Extract the [x, y] coordinate from the center of the cell holding the provided text.  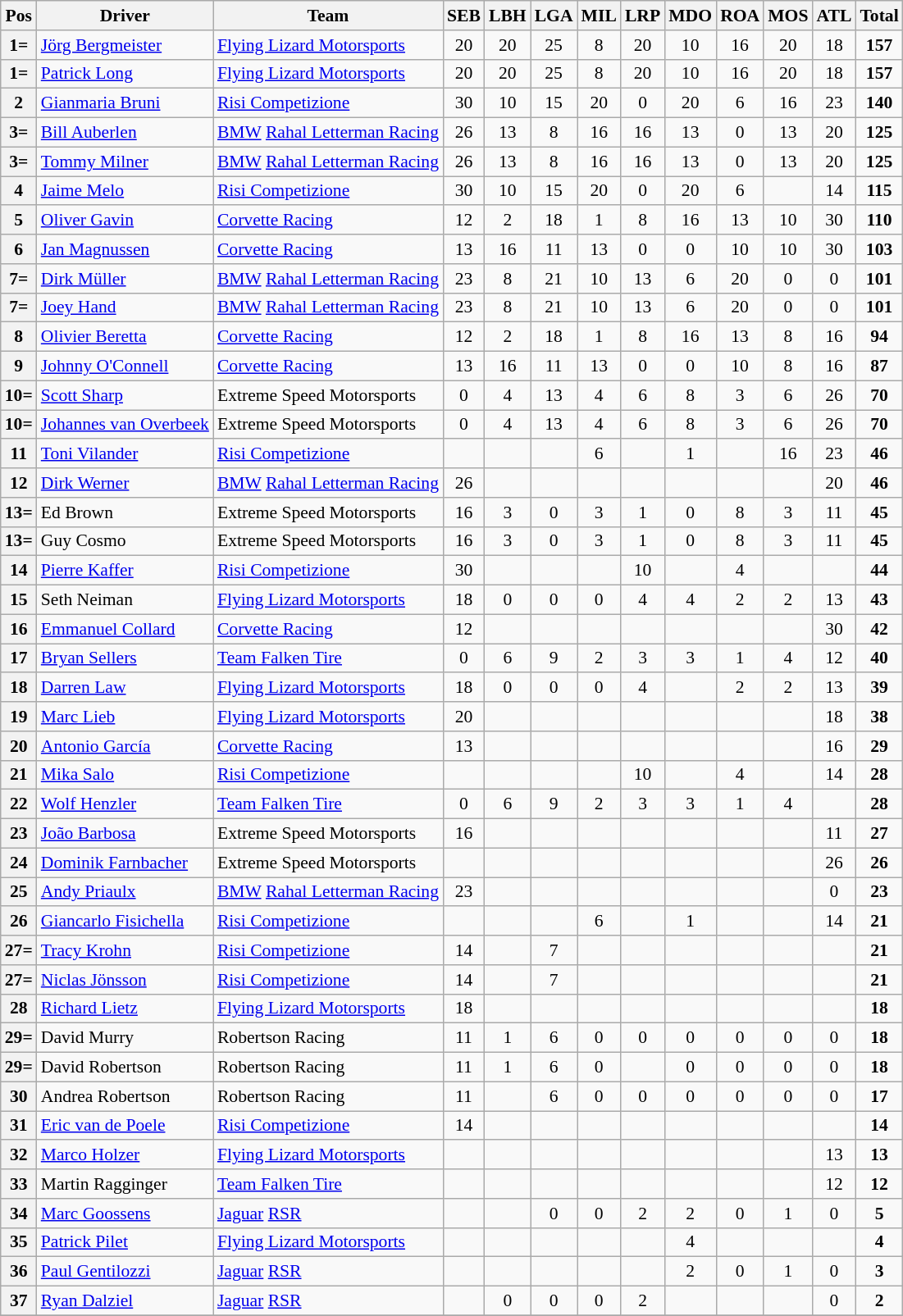
Tommy Milner [125, 162]
MIL [599, 16]
Joey Hand [125, 307]
Tracy Krohn [125, 950]
140 [879, 103]
103 [879, 249]
27 [879, 834]
19 [19, 717]
Bill Auberlen [125, 133]
34 [19, 1214]
Jan Magnussen [125, 249]
36 [19, 1272]
44 [879, 571]
Oliver Gavin [125, 221]
Marc Lieb [125, 717]
43 [879, 600]
Martin Ragginger [125, 1184]
Giancarlo Fisichella [125, 922]
David Murry [125, 1038]
Seth Neiman [125, 600]
ROA [740, 16]
Antonio García [125, 746]
MDO [691, 16]
LBH [508, 16]
110 [879, 221]
94 [879, 337]
Ryan Dalziel [125, 1301]
Dirk Müller [125, 279]
Team [328, 16]
Jörg Bergmeister [125, 45]
Dirk Werner [125, 483]
Toni Vilander [125, 454]
115 [879, 191]
Richard Lietz [125, 1009]
Johnny O'Connell [125, 367]
Johannes van Overbeek [125, 425]
Patrick Long [125, 74]
Marc Goossens [125, 1214]
38 [879, 717]
LGA [554, 16]
ATL [833, 16]
33 [19, 1184]
Paul Gentilozzi [125, 1272]
Olivier Beretta [125, 337]
João Barbosa [125, 834]
Andrea Robertson [125, 1096]
Total [879, 16]
22 [19, 804]
Eric van de Poele [125, 1126]
Scott Sharp [125, 395]
Ed Brown [125, 512]
Gianmaria Bruni [125, 103]
Bryan Sellers [125, 658]
Andy Priaulx [125, 892]
Guy Cosmo [125, 541]
87 [879, 367]
42 [879, 629]
David Robertson [125, 1068]
39 [879, 688]
Emmanuel Collard [125, 629]
32 [19, 1155]
31 [19, 1126]
Patrick Pilet [125, 1242]
24 [19, 863]
Pos [19, 16]
29 [879, 746]
37 [19, 1301]
Marco Holzer [125, 1155]
Dominik Farnbacher [125, 863]
SEB [464, 16]
LRP [643, 16]
Driver [125, 16]
Mika Salo [125, 775]
40 [879, 658]
Pierre Kaffer [125, 571]
Niclas Jönsson [125, 980]
35 [19, 1242]
Jaime Melo [125, 191]
Wolf Henzler [125, 804]
MOS [787, 16]
Darren Law [125, 688]
